Determine the [X, Y] coordinate at the center of the cell enclosing the given text.  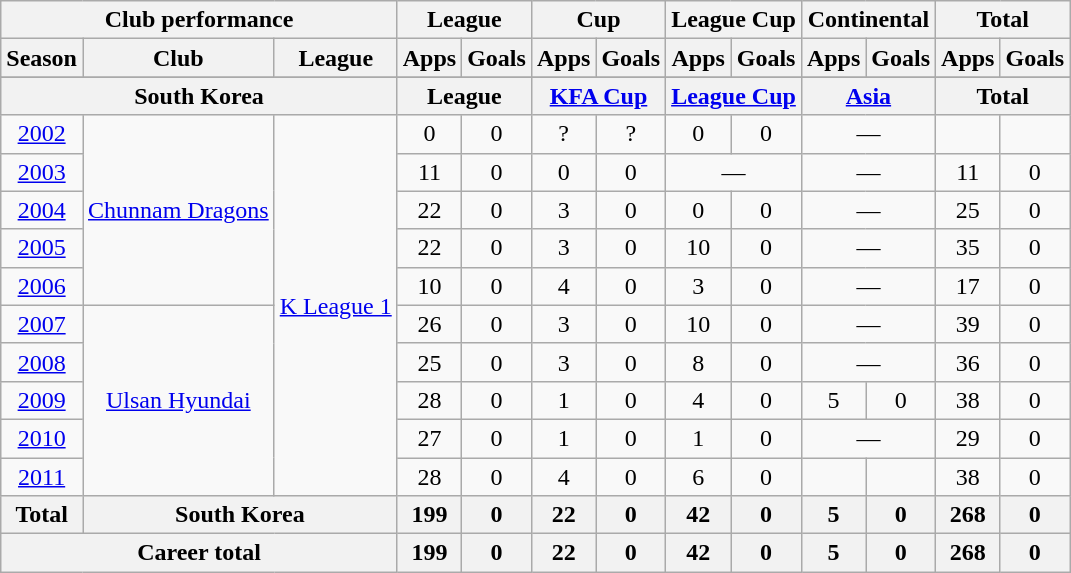
2008 [42, 362]
2007 [42, 324]
2005 [42, 248]
35 [968, 248]
8 [698, 362]
2011 [42, 477]
29 [968, 438]
2002 [42, 134]
2006 [42, 286]
Asia [868, 96]
2009 [42, 400]
17 [968, 286]
K League 1 [336, 306]
Season [42, 58]
Ulsan Hyundai [178, 400]
Club performance [199, 20]
2003 [42, 172]
Continental [868, 20]
6 [698, 477]
27 [429, 438]
Cup [598, 20]
26 [429, 324]
2004 [42, 210]
Club [178, 58]
Chunnam Dragons [178, 210]
Career total [199, 553]
KFA Cup [598, 96]
39 [968, 324]
36 [968, 362]
2010 [42, 438]
